Determine the [X, Y] coordinate at the center of the cell enclosing the given text.  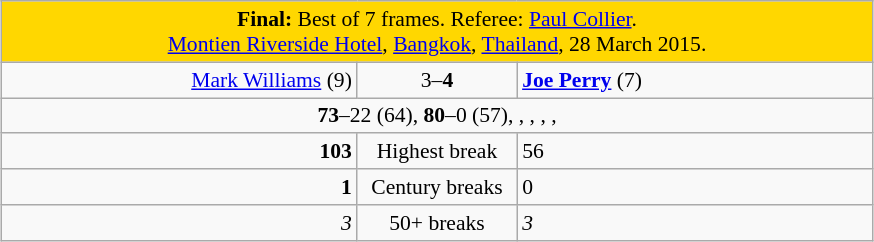
Final: Best of 7 frames. Referee: Paul Collier.Montien Riverside Hotel, Bangkok, Thailand, 28 March 2015. [437, 32]
Highest break [437, 152]
0 [694, 187]
Joe Perry (7) [694, 80]
1 [180, 187]
Mark Williams (9) [180, 80]
73–22 (64), 80–0 (57), , , , , [437, 116]
56 [694, 152]
3–4 [437, 80]
50+ breaks [437, 223]
103 [180, 152]
Century breaks [437, 187]
